Provide the [x, y] coordinate of the cell's center where the given text is located.  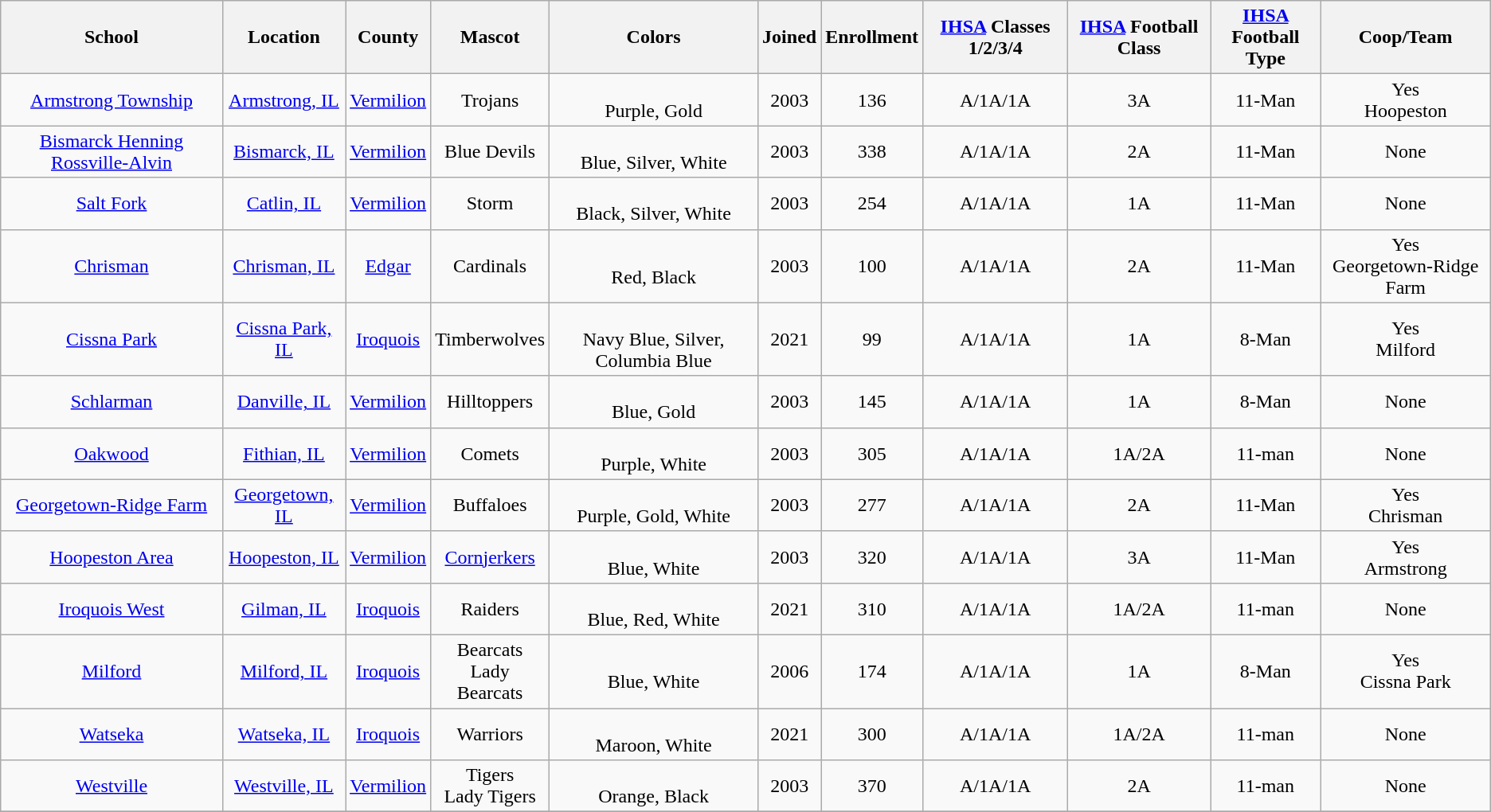
TigersLady Tigers [491, 787]
IHSA Classes 1/2/3/4 [996, 37]
Cissna Park, IL [284, 339]
Georgetown-Ridge Farm [112, 505]
Joined [790, 37]
Warriors [491, 734]
Hoopeston, IL [284, 557]
Edgar [389, 266]
Danville, IL [284, 401]
Bismarck, IL [284, 151]
Buffaloes [491, 505]
YesChrisman [1405, 505]
YesMilford [1405, 339]
Black, Silver, White [654, 204]
Hilltoppers [491, 401]
Iroquois West [112, 608]
Blue, Silver, White [654, 151]
Colors [654, 37]
Oakwood [112, 454]
99 [872, 339]
Orange, Black [654, 787]
IHSA Football Class [1139, 37]
YesGeorgetown-Ridge Farm [1405, 266]
YesCissna Park [1405, 671]
Storm [491, 204]
Schlarman [112, 401]
Cornjerkers [491, 557]
Watseka, IL [284, 734]
YesArmstrong [1405, 557]
338 [872, 151]
Armstrong Township [112, 100]
Purple, Gold [654, 100]
277 [872, 505]
Blue, Red, White [654, 608]
BearcatsLady Bearcats [491, 671]
Purple, White [654, 454]
Enrollment [872, 37]
370 [872, 787]
145 [872, 401]
Maroon, White [654, 734]
Hoopeston Area [112, 557]
Blue Devils [491, 151]
Timberwolves [491, 339]
320 [872, 557]
Location [284, 37]
305 [872, 454]
Red, Black [654, 266]
Coop/Team [1405, 37]
Salt Fork [112, 204]
2006 [790, 671]
Navy Blue, Silver, Columbia Blue [654, 339]
254 [872, 204]
Milford, IL [284, 671]
Chrisman, IL [284, 266]
Comets [491, 454]
100 [872, 266]
174 [872, 671]
Mascot [491, 37]
Westville, IL [284, 787]
Armstrong, IL [284, 100]
Fithian, IL [284, 454]
Chrisman [112, 266]
Raiders [491, 608]
Watseka [112, 734]
Blue, Gold [654, 401]
136 [872, 100]
County [389, 37]
Bismarck Henning Rossville-Alvin [112, 151]
Purple, Gold, White [654, 505]
Georgetown, IL [284, 505]
Cardinals [491, 266]
Trojans [491, 100]
310 [872, 608]
300 [872, 734]
Gilman, IL [284, 608]
IHSA FootballType [1266, 37]
Cissna Park [112, 339]
Catlin, IL [284, 204]
YesHoopeston [1405, 100]
School [112, 37]
Milford [112, 671]
Westville [112, 787]
